Output the (x, y) coordinate of the center of the cell containing the given text.  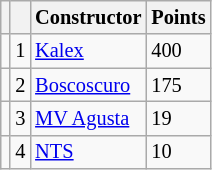
Constructor (88, 17)
175 (178, 85)
MV Agusta (88, 118)
2 (20, 85)
400 (178, 51)
1 (20, 51)
Kalex (88, 51)
3 (20, 118)
4 (20, 152)
Boscoscuro (88, 85)
NTS (88, 152)
Points (178, 17)
19 (178, 118)
10 (178, 152)
